For the text-containing cell, return its midpoint in (X, Y) coordinate format. 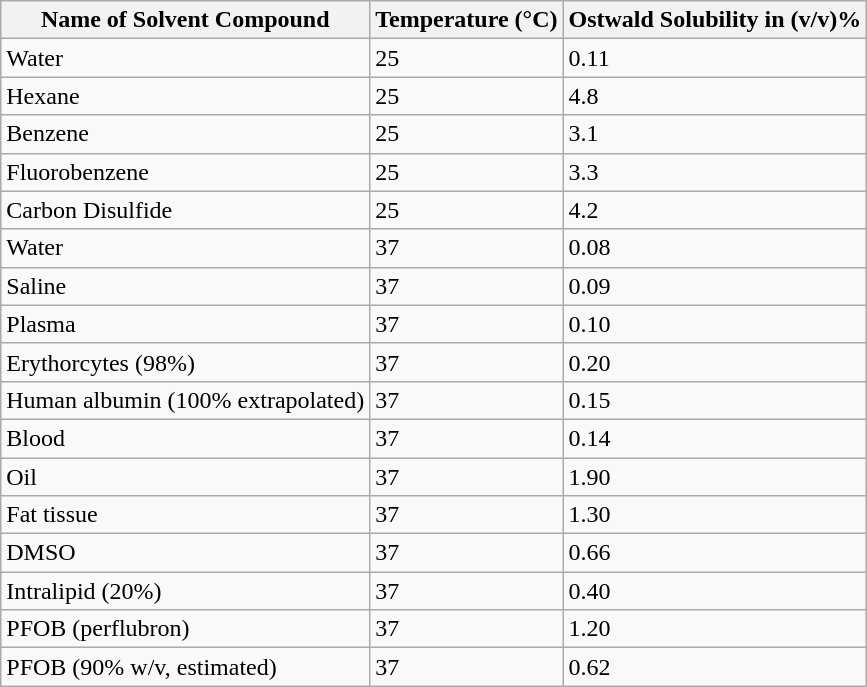
1.90 (715, 477)
3.1 (715, 134)
Carbon Disulfide (186, 210)
0.10 (715, 324)
Ostwald Solubility in (v/v)% (715, 20)
0.20 (715, 362)
0.15 (715, 400)
0.66 (715, 553)
Oil (186, 477)
0.14 (715, 438)
0.08 (715, 248)
Fat tissue (186, 515)
Plasma (186, 324)
0.62 (715, 667)
4.2 (715, 210)
Human albumin (100% extrapolated) (186, 400)
4.8 (715, 96)
Erythorcytes (98%) (186, 362)
0.09 (715, 286)
Benzene (186, 134)
Blood (186, 438)
1.30 (715, 515)
Temperature (°C) (466, 20)
Hexane (186, 96)
PFOB (90% w/v, estimated) (186, 667)
1.20 (715, 629)
Intralipid (20%) (186, 591)
0.40 (715, 591)
Fluorobenzene (186, 172)
3.3 (715, 172)
PFOB (perflubron) (186, 629)
Name of Solvent Compound (186, 20)
DMSO (186, 553)
0.11 (715, 58)
Saline (186, 286)
